Search for the cell housing the specified text and yield its [X, Y] center coordinate. 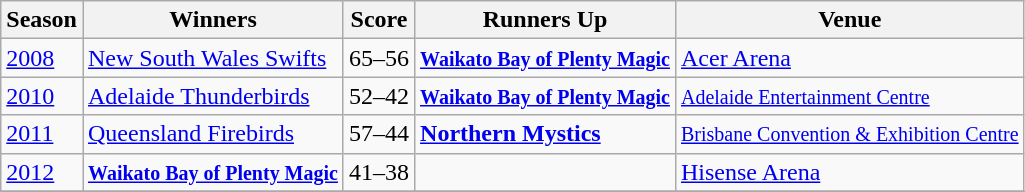
Adelaide Entertainment Centre [850, 96]
Season [42, 20]
2010 [42, 96]
Score [378, 20]
2011 [42, 134]
Runners Up [546, 20]
Hisense Arena [850, 172]
Winners [212, 20]
52–42 [378, 96]
New South Wales Swifts [212, 58]
Queensland Firebirds [212, 134]
Acer Arena [850, 58]
57–44 [378, 134]
65–56 [378, 58]
Brisbane Convention & Exhibition Centre [850, 134]
2012 [42, 172]
Northern Mystics [546, 134]
41–38 [378, 172]
Adelaide Thunderbirds [212, 96]
2008 [42, 58]
Venue [850, 20]
